Output the (X, Y) coordinate of the center of the cell containing the given text.  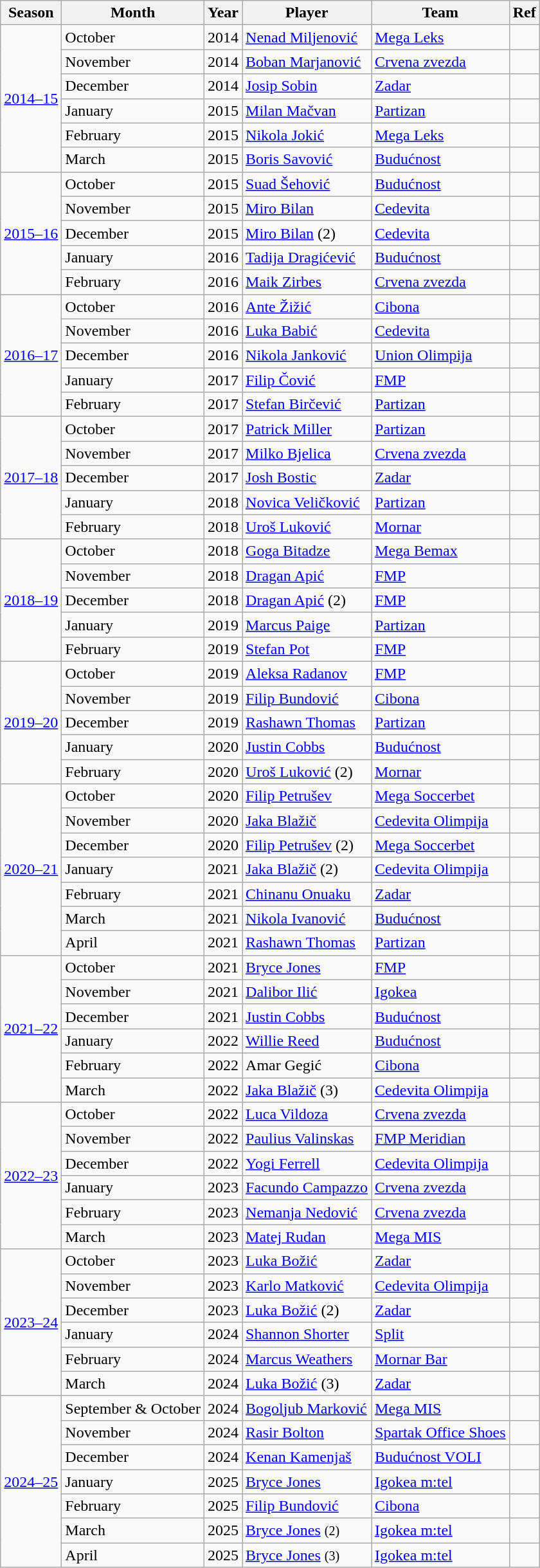
Boban Marjanović (307, 62)
Dragan Apić (307, 576)
Amar Gegić (307, 1065)
Kenan Kamenjaš (307, 1457)
Yogi Ferrell (307, 1163)
Split (441, 1335)
Jaka Blažič (3) (307, 1090)
Goga Bitadze (307, 551)
Jaka Blažič (2) (307, 870)
Milan Mačvan (307, 111)
FMP Meridian (441, 1139)
Bryce Jones (2) (307, 1531)
Jaka Blažič (307, 821)
Milko Bjelica (307, 453)
Shannon Shorter (307, 1335)
Nenad Miljenović (307, 37)
2015–16 (31, 233)
Marcus Weathers (307, 1359)
Year (222, 13)
2019–20 (31, 722)
Josh Bostic (307, 478)
Filip Petrušev (2) (307, 845)
Nikola Ivanović (307, 918)
Team (441, 13)
Uroš Luković (307, 527)
Suad Šehović (307, 184)
Bogoljub Marković (307, 1408)
Maik Zirbes (307, 282)
Josip Sobin (307, 86)
Ante Žižić (307, 307)
2023–24 (31, 1322)
2024–25 (31, 1481)
Union Olimpija (441, 356)
Bryce Jones (3) (307, 1555)
Filip Petrušev (307, 796)
Nemanja Nedović (307, 1212)
Willie Reed (307, 1041)
Player (307, 13)
Aleksa Radanov (307, 673)
2014–15 (31, 98)
Season (31, 13)
Dalibor Ilić (307, 992)
2016–17 (31, 356)
Luka Božić (307, 1261)
Dragan Apić (2) (307, 600)
Mornar Bar (441, 1359)
Uroš Luković (2) (307, 772)
Igokea (441, 992)
Paulius Valinskas (307, 1139)
2017–18 (31, 478)
Miro Bilan (2) (307, 233)
Boris Savović (307, 160)
Mega Bemax (441, 551)
Stefan Pot (307, 649)
2020–21 (31, 870)
2021–22 (31, 1028)
Stefan Birčević (307, 405)
Luka Babić (307, 331)
Miro Bilan (307, 208)
Luca Vildoza (307, 1115)
Month (133, 13)
2022–23 (31, 1176)
Nikola Jokić (307, 135)
Patrick Miller (307, 429)
Marcus Paige (307, 624)
Karlo Matković (307, 1286)
September & October (133, 1408)
Facundo Campazzo (307, 1188)
Matej Rudan (307, 1237)
Spartak Office Shoes (441, 1432)
2018–19 (31, 600)
Nikola Janković (307, 356)
Novica Veličković (307, 502)
Tadija Dragićević (307, 257)
Rasir Bolton (307, 1432)
Budućnost VOLI (441, 1457)
Ref (525, 13)
Luka Božić (2) (307, 1310)
Chinanu Onuaku (307, 894)
Luka Božić (3) (307, 1383)
Filip Čović (307, 380)
